For the text-containing cell, return its midpoint in (x, y) coordinate format. 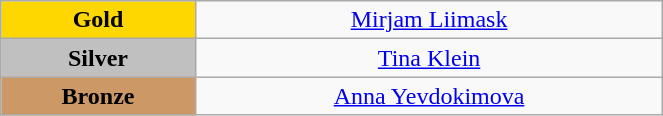
Gold (98, 20)
Mirjam Liimask (429, 20)
Tina Klein (429, 58)
Bronze (98, 96)
Silver (98, 58)
Anna Yevdokimova (429, 96)
